Scan for the cell matching the given text and deliver its (X, Y) coordinate at center. 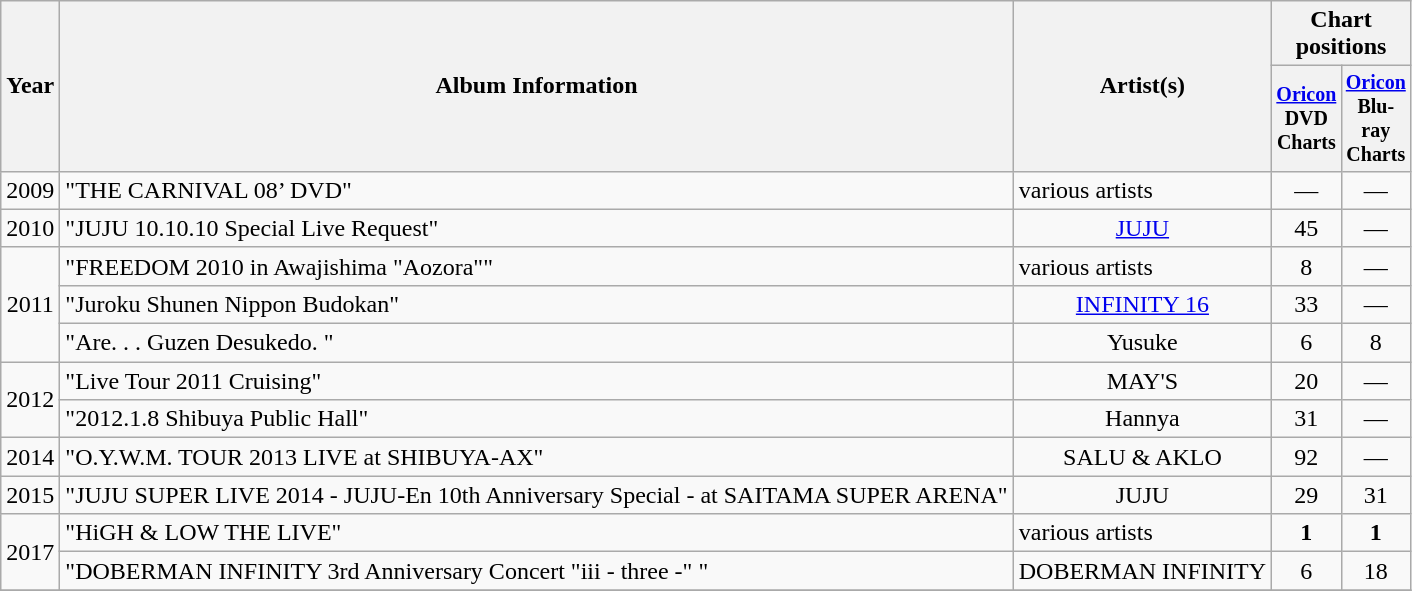
2017 (30, 552)
2014 (30, 457)
Year (30, 86)
MAY'S (1142, 381)
92 (1306, 457)
2011 (30, 304)
"DOBERMAN INFINITY 3rd Anniversary Concert "iii - three -" " (536, 571)
Hannya (1142, 419)
2012 (30, 400)
2010 (30, 228)
DOBERMAN INFINITY (1142, 571)
Oricon DVD Charts (1306, 118)
"FREEDOM 2010 in Awajishima "Aozora"" (536, 266)
33 (1306, 304)
"Are. . . Guzen Desukedo. " (536, 343)
"JUJU SUPER LIVE 2014 - JUJU-En 10th Anniversary Special - at SAITAMA SUPER ARENA" (536, 495)
SALU & AKLO (1142, 457)
Chart positions (1342, 34)
"JUJU 10.10.10 Special Live Request" (536, 228)
29 (1306, 495)
"HiGH & LOW THE LIVE" (536, 533)
20 (1306, 381)
Artist(s) (1142, 86)
"2012.1.8 Shibuya Public Hall" (536, 419)
"THE CARNIVAL 08’ DVD" (536, 190)
Album Information (536, 86)
"Live Tour 2011 Cruising" (536, 381)
18 (1376, 571)
45 (1306, 228)
2015 (30, 495)
"Juroku Shunen Nippon Budokan" (536, 304)
Oricon Blu-ray Charts (1376, 118)
"O.Y.W.M. TOUR 2013 LIVE at SHIBUYA-AX" (536, 457)
Yusuke (1142, 343)
INFINITY 16 (1142, 304)
2009 (30, 190)
